Scan for the cell matching the given text and deliver its (X, Y) coordinate at center. 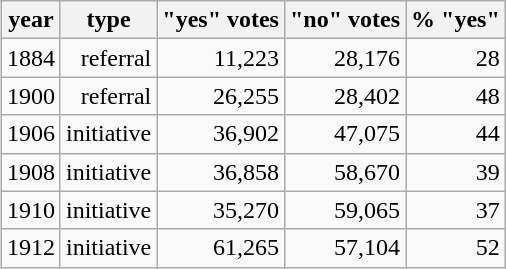
35,270 (221, 210)
28 (456, 58)
47,075 (344, 134)
61,265 (221, 248)
57,104 (344, 248)
28,176 (344, 58)
1912 (30, 248)
"no" votes (344, 20)
1908 (30, 172)
58,670 (344, 172)
36,858 (221, 172)
39 (456, 172)
1884 (30, 58)
% "yes" (456, 20)
37 (456, 210)
26,255 (221, 96)
28,402 (344, 96)
11,223 (221, 58)
44 (456, 134)
1906 (30, 134)
1900 (30, 96)
1910 (30, 210)
type (108, 20)
year (30, 20)
"yes" votes (221, 20)
48 (456, 96)
36,902 (221, 134)
59,065 (344, 210)
52 (456, 248)
